Find where the given text appears and provide that cell's center as [x, y] coordinate. 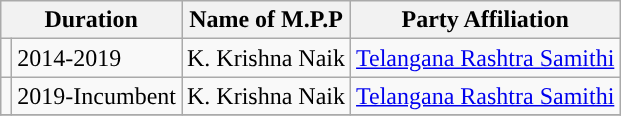
Duration [92, 20]
Name of M.P.P [266, 20]
Party Affiliation [486, 20]
2014-2019 [97, 58]
2019-Incumbent [97, 96]
